Identify which cell holds the provided text, then report its [x, y] central coordinate. 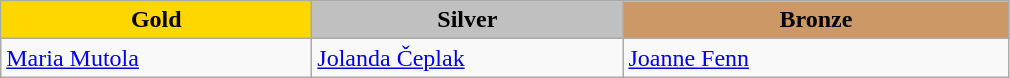
Gold [156, 20]
Jolanda Čeplak [468, 58]
Maria Mutola [156, 58]
Joanne Fenn [816, 58]
Bronze [816, 20]
Silver [468, 20]
